Detect which cell encompasses the target text, then output its [x, y] center coordinate. 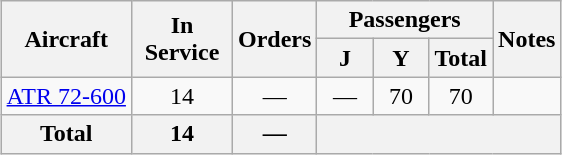
In Service [182, 39]
Passengers [405, 20]
Y [401, 58]
Orders [275, 39]
Notes [527, 39]
J [345, 58]
Aircraft [66, 39]
ATR 72-600 [66, 96]
